Identify which cell holds the provided text, then report its [x, y] central coordinate. 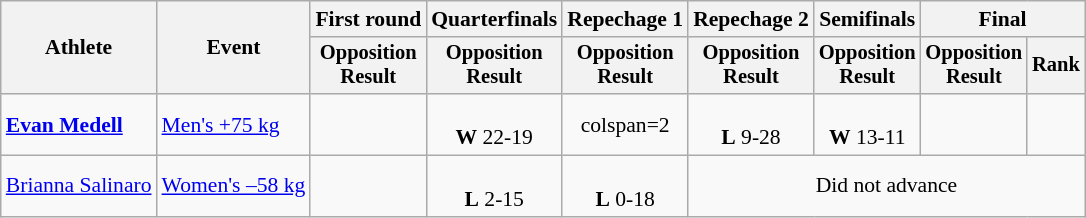
Men's +75 kg [234, 124]
Did not advance [886, 186]
L 9-28 [751, 124]
Women's –58 kg [234, 186]
colspan=2 [625, 124]
Athlete [79, 48]
Rank [1056, 66]
Repechage 2 [751, 19]
W 22-19 [494, 124]
Semifinals [868, 19]
Quarterfinals [494, 19]
L 0-18 [625, 186]
W 13-11 [868, 124]
First round [368, 19]
Repechage 1 [625, 19]
Final [1003, 19]
L 2-15 [494, 186]
Brianna Salinaro [79, 186]
Evan Medell [79, 124]
Event [234, 48]
